Scan for the cell matching the given text and deliver its [X, Y] coordinate at center. 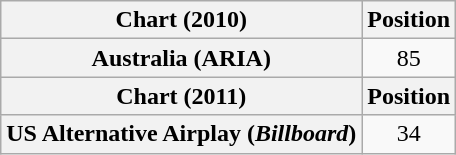
85 [409, 58]
Chart (2011) [182, 96]
Australia (ARIA) [182, 58]
34 [409, 134]
Chart (2010) [182, 20]
US Alternative Airplay (Billboard) [182, 134]
